Determine the [X, Y] coordinate at the center of the cell enclosing the given text.  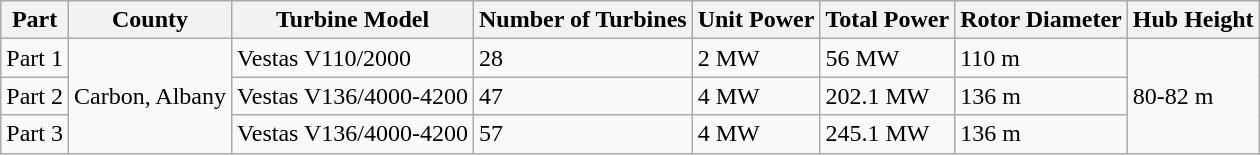
Turbine Model [353, 20]
2 MW [756, 58]
80-82 m [1193, 96]
Part 2 [35, 96]
County [150, 20]
Part 3 [35, 134]
56 MW [888, 58]
Total Power [888, 20]
Unit Power [756, 20]
245.1 MW [888, 134]
47 [582, 96]
Part 1 [35, 58]
28 [582, 58]
57 [582, 134]
202.1 MW [888, 96]
Number of Turbines [582, 20]
110 m [1042, 58]
Vestas V110/2000 [353, 58]
Rotor Diameter [1042, 20]
Part [35, 20]
Carbon, Albany [150, 96]
Hub Height [1193, 20]
